Locate the cell with the specified text and output its [X, Y] center coordinate. 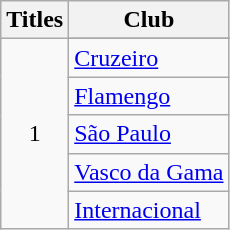
Internacional [149, 210]
1 [35, 134]
Vasco da Gama [149, 172]
Cruzeiro [149, 58]
São Paulo [149, 134]
Titles [35, 20]
Club [149, 20]
Flamengo [149, 96]
